Detect which cell encompasses the target text, then output its (x, y) center coordinate. 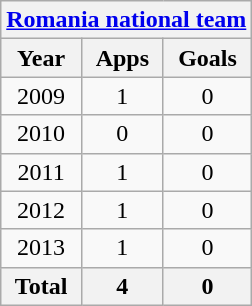
4 (122, 286)
Apps (122, 58)
2011 (42, 172)
2013 (42, 248)
Total (42, 286)
Year (42, 58)
Goals (208, 58)
2010 (42, 134)
2009 (42, 96)
2012 (42, 210)
Romania national team (126, 20)
